Detect which cell encompasses the target text, then output its [X, Y] center coordinate. 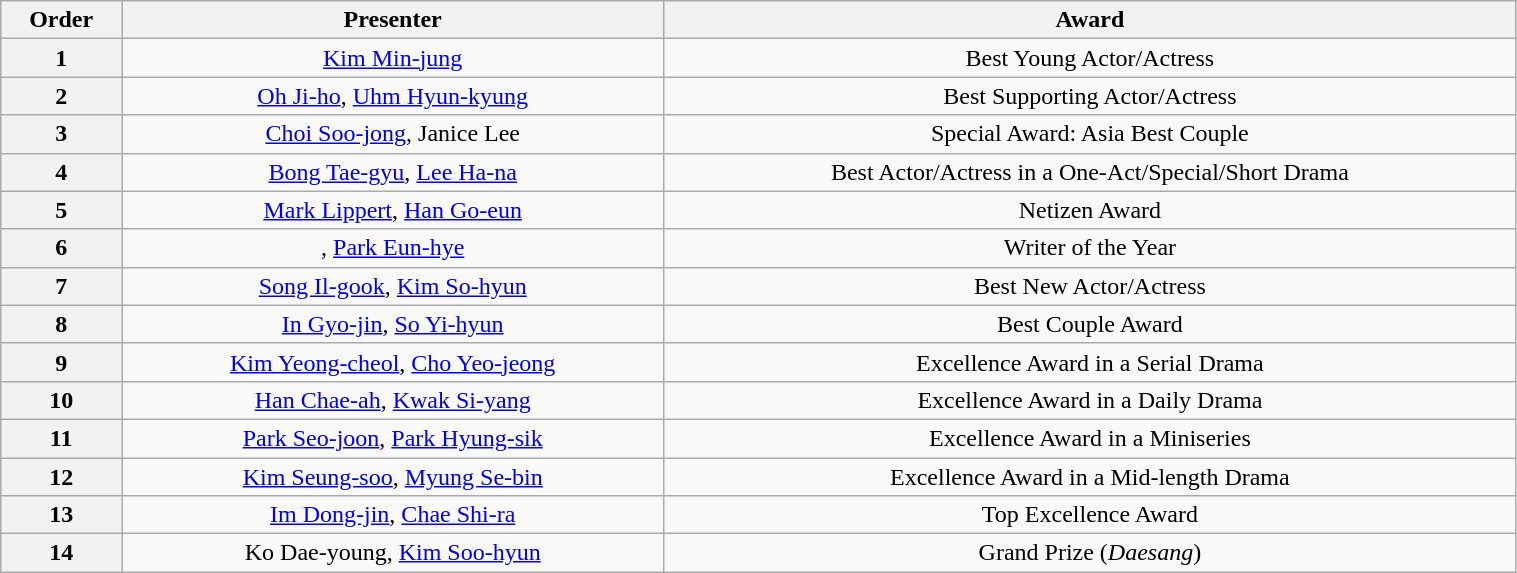
Excellence Award in a Mid-length Drama [1090, 477]
Kim Yeong-cheol, Cho Yeo-jeong [393, 362]
Song Il-gook, Kim So-hyun [393, 286]
Mark Lippert, Han Go-eun [393, 210]
Presenter [393, 20]
Kim Seung-soo, Myung Se-bin [393, 477]
Netizen Award [1090, 210]
Excellence Award in a Miniseries [1090, 438]
Award [1090, 20]
Choi Soo-jong, Janice Lee [393, 134]
7 [62, 286]
Im Dong-jin, Chae Shi-ra [393, 515]
Excellence Award in a Daily Drama [1090, 400]
In Gyo-jin, So Yi-hyun [393, 324]
2 [62, 96]
Excellence Award in a Serial Drama [1090, 362]
Best Couple Award [1090, 324]
1 [62, 58]
Special Award: Asia Best Couple [1090, 134]
8 [62, 324]
Best Young Actor/Actress [1090, 58]
Ko Dae-young, Kim Soo-hyun [393, 553]
9 [62, 362]
Best Actor/Actress in a One-Act/Special/Short Drama [1090, 172]
12 [62, 477]
13 [62, 515]
5 [62, 210]
Best Supporting Actor/Actress [1090, 96]
3 [62, 134]
6 [62, 248]
Park Seo-joon, Park Hyung-sik [393, 438]
Bong Tae-gyu, Lee Ha-na [393, 172]
Grand Prize (Daesang) [1090, 553]
4 [62, 172]
10 [62, 400]
Han Chae-ah, Kwak Si-yang [393, 400]
Kim Min-jung [393, 58]
Writer of the Year [1090, 248]
14 [62, 553]
Oh Ji-ho, Uhm Hyun-kyung [393, 96]
Best New Actor/Actress [1090, 286]
Order [62, 20]
Top Excellence Award [1090, 515]
11 [62, 438]
, Park Eun-hye [393, 248]
